Provide the (X, Y) coordinate of the cell's center where the given text is located.  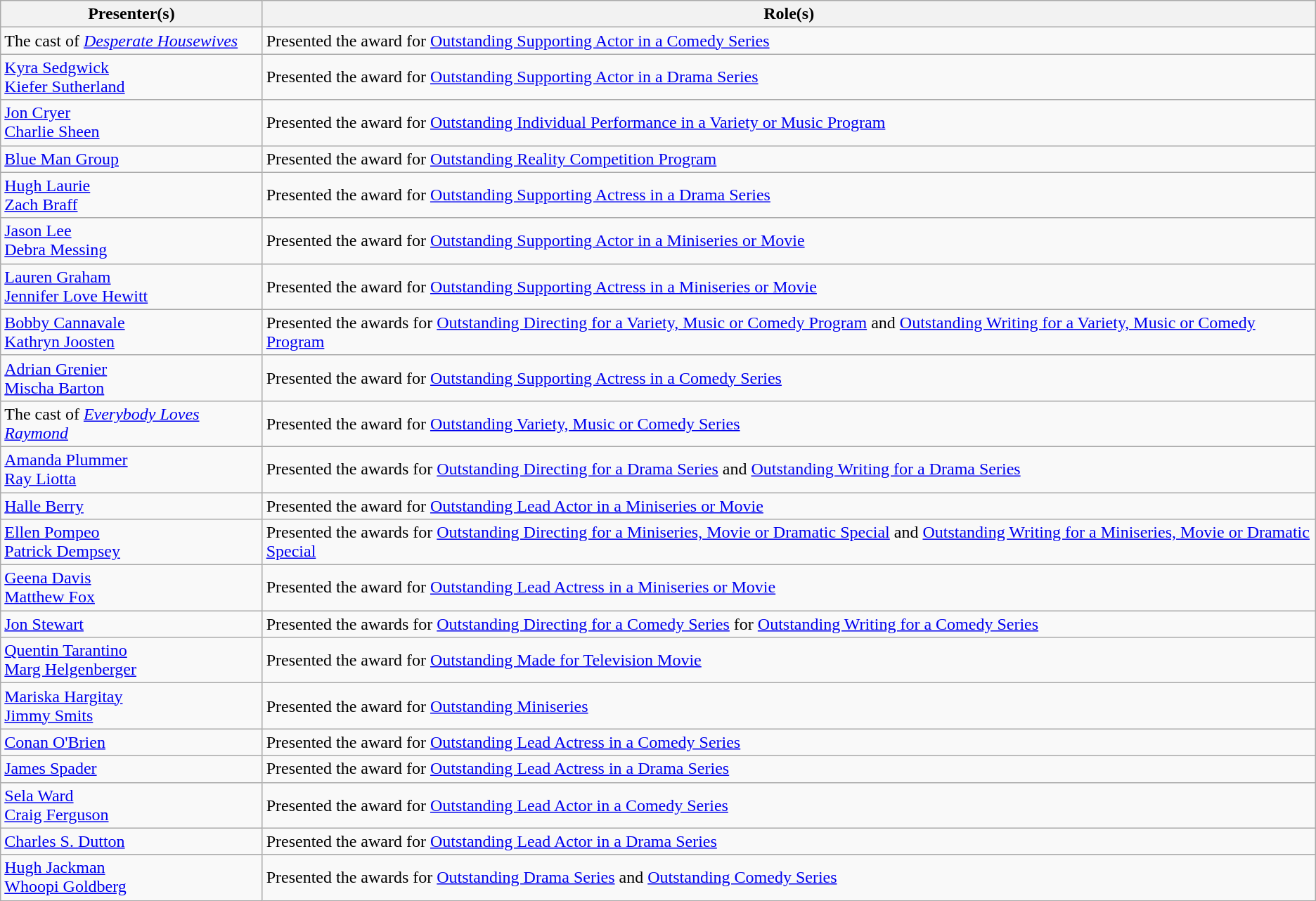
Ellen PompeoPatrick Dempsey (131, 543)
Presented the awards for Outstanding Drama Series and Outstanding Comedy Series (789, 877)
Role(s) (789, 14)
Jon Stewart (131, 624)
Bobby CannavaleKathryn Joosten (131, 332)
Jason LeeDebra Messing (131, 240)
Halle Berry (131, 505)
Presented the awards for Outstanding Directing for a Comedy Series for Outstanding Writing for a Comedy Series (789, 624)
Charles S. Dutton (131, 841)
Presented the award for Outstanding Lead Actor in a Comedy Series (789, 805)
James Spader (131, 769)
Presented the award for Outstanding Supporting Actress in a Drama Series (789, 195)
Presenter(s) (131, 14)
Presented the award for Outstanding Lead Actress in a Miniseries or Movie (789, 588)
Presented the award for Outstanding Miniseries (789, 706)
Presented the award for Outstanding Reality Competition Program (789, 159)
Presented the award for Outstanding Made for Television Movie (789, 661)
Hugh LaurieZach Braff (131, 195)
Conan O'Brien (131, 742)
Presented the awards for Outstanding Directing for a Drama Series and Outstanding Writing for a Drama Series (789, 469)
Presented the award for Outstanding Variety, Music or Comedy Series (789, 423)
Presented the award for Outstanding Supporting Actor in a Miniseries or Movie (789, 240)
Presented the award for Outstanding Supporting Actor in a Comedy Series (789, 41)
Presented the award for Outstanding Supporting Actress in a Miniseries or Movie (789, 287)
The cast of Desperate Housewives (131, 41)
Presented the award for Outstanding Individual Performance in a Variety or Music Program (789, 122)
Mariska HargitayJimmy Smits (131, 706)
Adrian GrenierMischa Barton (131, 378)
Presented the award for Outstanding Lead Actress in a Drama Series (789, 769)
Jon CryerCharlie Sheen (131, 122)
Geena DavisMatthew Fox (131, 588)
Presented the award for Outstanding Supporting Actor in a Drama Series (789, 77)
Presented the award for Outstanding Lead Actor in a Drama Series (789, 841)
Presented the award for Outstanding Supporting Actress in a Comedy Series (789, 378)
Presented the award for Outstanding Lead Actor in a Miniseries or Movie (789, 505)
Amanda PlummerRay Liotta (131, 469)
Lauren GrahamJennifer Love Hewitt (131, 287)
Quentin TarantinoMarg Helgenberger (131, 661)
Presented the award for Outstanding Lead Actress in a Comedy Series (789, 742)
The cast of Everybody Loves Raymond (131, 423)
Presented the awards for Outstanding Directing for a Variety, Music or Comedy Program and Outstanding Writing for a Variety, Music or Comedy Program (789, 332)
Hugh JackmanWhoopi Goldberg (131, 877)
Sela WardCraig Ferguson (131, 805)
Kyra SedgwickKiefer Sutherland (131, 77)
Blue Man Group (131, 159)
